Find where the given text appears and provide that cell's center as [X, Y] coordinate. 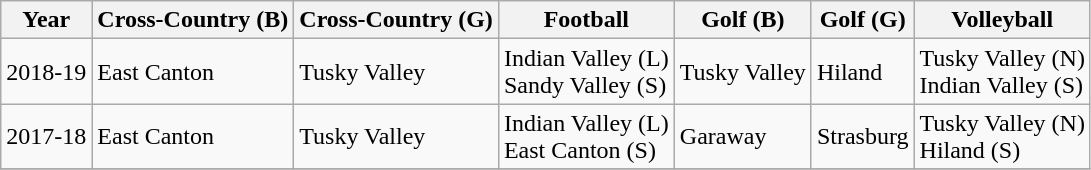
Hiland [862, 72]
Golf (B) [742, 20]
Strasburg [862, 136]
Year [46, 20]
Golf (G) [862, 20]
Cross-Country (B) [193, 20]
Tusky Valley (N)Indian Valley (S) [1002, 72]
2018-19 [46, 72]
2017-18 [46, 136]
Indian Valley (L)East Canton (S) [586, 136]
Cross-Country (G) [396, 20]
Volleyball [1002, 20]
Garaway [742, 136]
Indian Valley (L)Sandy Valley (S) [586, 72]
Football [586, 20]
Tusky Valley (N)Hiland (S) [1002, 136]
